For the text-containing cell, return its midpoint in (x, y) coordinate format. 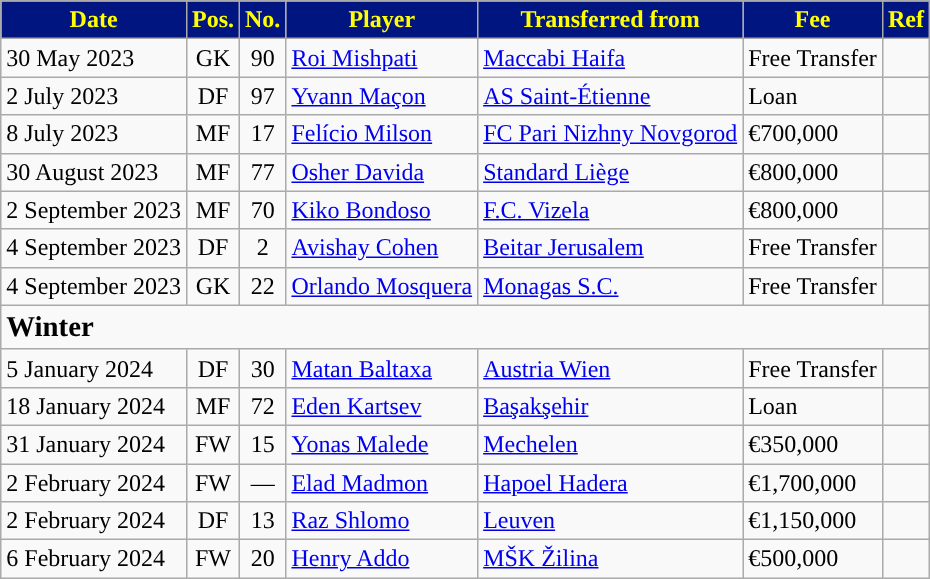
2 September 2023 (94, 210)
8 July 2023 (94, 134)
Standard Liège (610, 172)
Roi Mishpati (382, 58)
€700,000 (813, 134)
Başakşehir (610, 406)
Date (94, 20)
97 (263, 96)
Felício Milson (382, 134)
5 January 2024 (94, 368)
18 January 2024 (94, 406)
Orlando Mosquera (382, 286)
€500,000 (813, 559)
Leuven (610, 521)
Yonas Malede (382, 444)
Mechelen (610, 444)
70 (263, 210)
Monagas S.C. (610, 286)
2 July 2023 (94, 96)
15 (263, 444)
Henry Addo (382, 559)
Austria Wien (610, 368)
Pos. (212, 20)
22 (263, 286)
31 January 2024 (94, 444)
€350,000 (813, 444)
Hapoel Hadera (610, 483)
Raz Shlomo (382, 521)
30 August 2023 (94, 172)
MŠK Žilina (610, 559)
30 May 2023 (94, 58)
Eden Kartsev (382, 406)
No. (263, 20)
13 (263, 521)
Beitar Jerusalem (610, 248)
Winter (466, 327)
Kiko Bondoso (382, 210)
Ref (906, 20)
90 (263, 58)
— (263, 483)
30 (263, 368)
Transferred from (610, 20)
20 (263, 559)
77 (263, 172)
€1,700,000 (813, 483)
17 (263, 134)
Avishay Cohen (382, 248)
Osher Davida (382, 172)
Yvann Maçon (382, 96)
€1,150,000 (813, 521)
FC Pari Nizhny Novgorod (610, 134)
F.C. Vizela (610, 210)
6 February 2024 (94, 559)
Elad Madmon (382, 483)
Maccabi Haifa (610, 58)
2 (263, 248)
Player (382, 20)
72 (263, 406)
Matan Baltaxa (382, 368)
Fee (813, 20)
AS Saint-Étienne (610, 96)
